Pinpoint the cell where the given text exists, returning its (X, Y) midpoint coordinate. 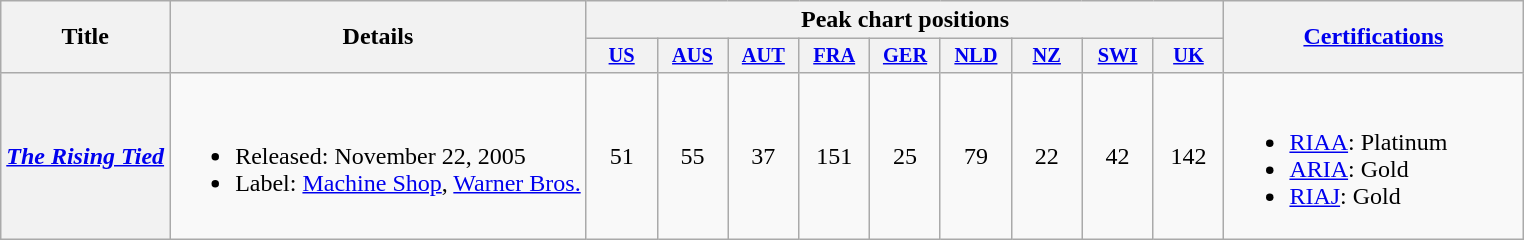
US (622, 56)
GER (906, 56)
55 (692, 156)
151 (834, 156)
AUT (764, 56)
142 (1188, 156)
51 (622, 156)
NZ (1046, 56)
22 (1046, 156)
The Rising Tied (86, 156)
Peak chart positions (905, 20)
Released: November 22, 2005Label: Machine Shop, Warner Bros. (378, 156)
UK (1188, 56)
37 (764, 156)
Details (378, 37)
NLD (976, 56)
SWI (1118, 56)
79 (976, 156)
42 (1118, 156)
Title (86, 37)
AUS (692, 56)
FRA (834, 56)
RIAA: PlatinumARIA: GoldRIAJ: Gold (1374, 156)
25 (906, 156)
Certifications (1374, 37)
